Find where the given text appears and provide that cell's center as (X, Y) coordinate. 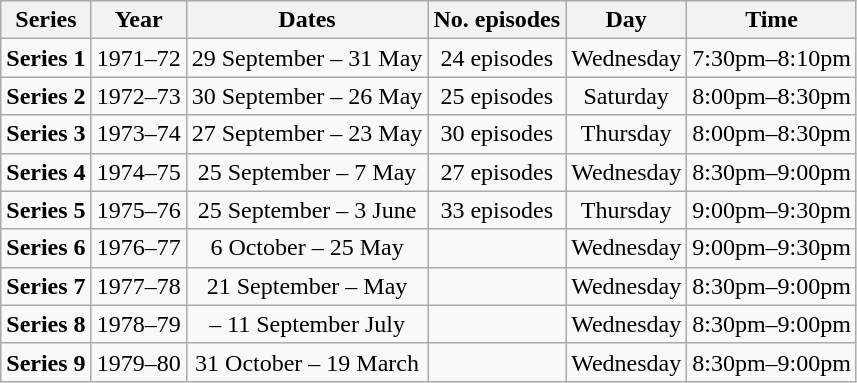
Time (772, 20)
Day (626, 20)
Series 9 (46, 362)
25 September – 3 June (307, 210)
1974–75 (138, 172)
1976–77 (138, 248)
1979–80 (138, 362)
1975–76 (138, 210)
Series 8 (46, 324)
Series (46, 20)
27 September – 23 May (307, 134)
1971–72 (138, 58)
6 October – 25 May (307, 248)
Series 6 (46, 248)
30 September – 26 May (307, 96)
Dates (307, 20)
24 episodes (497, 58)
Series 1 (46, 58)
Series 7 (46, 286)
Series 3 (46, 134)
1977–78 (138, 286)
33 episodes (497, 210)
Saturday (626, 96)
Series 2 (46, 96)
31 October – 19 March (307, 362)
– 11 September July (307, 324)
1978–79 (138, 324)
Series 5 (46, 210)
27 episodes (497, 172)
Series 4 (46, 172)
7:30pm–8:10pm (772, 58)
Year (138, 20)
30 episodes (497, 134)
1973–74 (138, 134)
No. episodes (497, 20)
21 September – May (307, 286)
25 September – 7 May (307, 172)
1972–73 (138, 96)
29 September – 31 May (307, 58)
25 episodes (497, 96)
